From the cell containing the given text, extract its center point as (X, Y) coordinate. 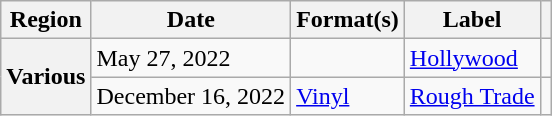
Date (191, 20)
Region (46, 20)
Hollywood (472, 58)
December 16, 2022 (191, 96)
Vinyl (348, 96)
Label (472, 20)
Format(s) (348, 20)
May 27, 2022 (191, 58)
Various (46, 77)
Rough Trade (472, 96)
